Extract the (X, Y) coordinate from the center of the cell holding the provided text.  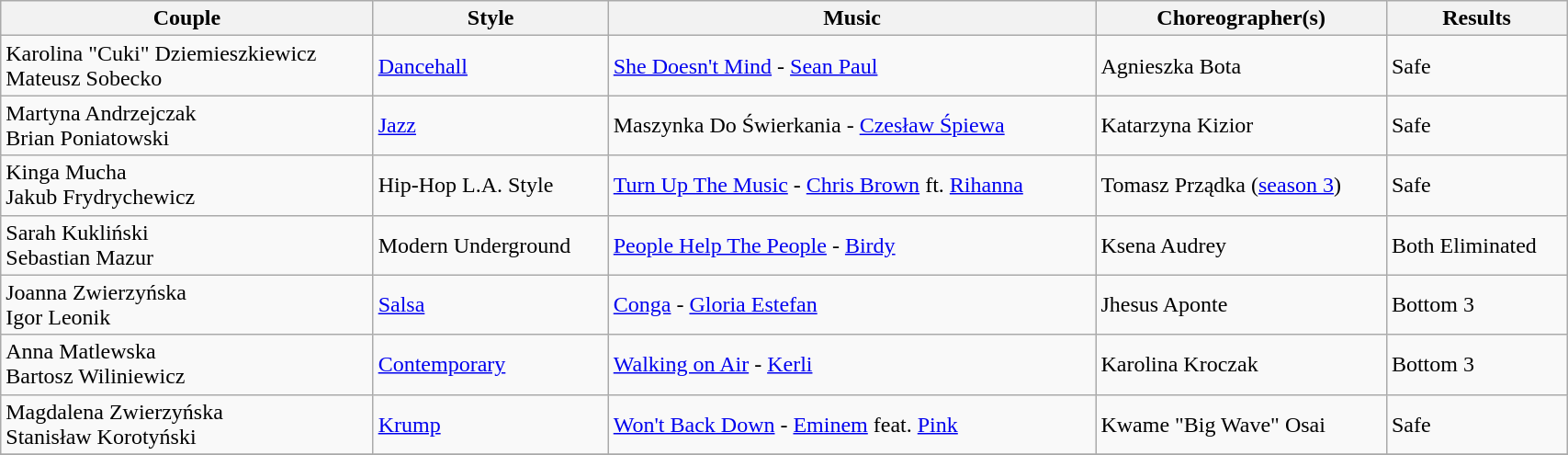
Choreographer(s) (1241, 18)
Karolina "Cuki" DziemieszkiewiczMateusz Sobecko (187, 66)
Results (1476, 18)
Sarah KuklińskiSebastian Mazur (187, 245)
Karolina Kroczak (1241, 364)
Both Eliminated (1476, 245)
Contemporary (491, 364)
Couple (187, 18)
Kinga MuchaJakub Frydrychewicz (187, 186)
Ksena Audrey (1241, 245)
Katarzyna Kizior (1241, 125)
Won't Back Down - Eminem feat. Pink (852, 425)
Krump (491, 425)
Modern Underground (491, 245)
Martyna AndrzejczakBrian Poniatowski (187, 125)
Tomasz Prządka (season 3) (1241, 186)
Magdalena ZwierzyńskaStanisław Korotyński (187, 425)
Kwame "Big Wave" Osai (1241, 425)
Joanna ZwierzyńskaIgor Leonik (187, 305)
Jhesus Aponte (1241, 305)
Walking on Air - Kerli (852, 364)
Conga - Gloria Estefan (852, 305)
Agnieszka Bota (1241, 66)
Turn Up The Music - Chris Brown ft. Rihanna (852, 186)
Style (491, 18)
She Doesn't Mind - Sean Paul (852, 66)
Maszynka Do Świerkania - Czesław Śpiewa (852, 125)
People Help The People - Birdy (852, 245)
Dancehall (491, 66)
Salsa (491, 305)
Music (852, 18)
Hip-Hop L.A. Style (491, 186)
Anna MatlewskaBartosz Wiliniewicz (187, 364)
Jazz (491, 125)
